Output the (X, Y) coordinate of the center of the cell containing the given text.  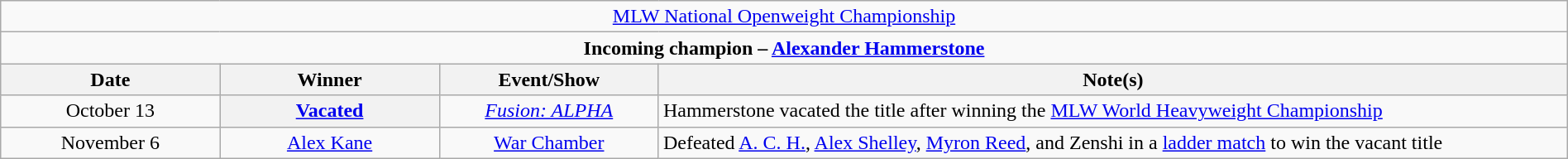
Date (111, 79)
Winner (329, 79)
Vacated (329, 111)
Alex Kane (329, 142)
Defeated A. C. H., Alex Shelley, Myron Reed, and Zenshi in a ladder match to win the vacant title (1113, 142)
Fusion: ALPHA (549, 111)
November 6 (111, 142)
Hammerstone vacated the title after winning the MLW World Heavyweight Championship (1113, 111)
Event/Show (549, 79)
War Chamber (549, 142)
MLW National Openweight Championship (784, 17)
Incoming champion – Alexander Hammerstone (784, 48)
Note(s) (1113, 79)
October 13 (111, 111)
